Provide the [X, Y] coordinate of the cell's center where the given text is located.  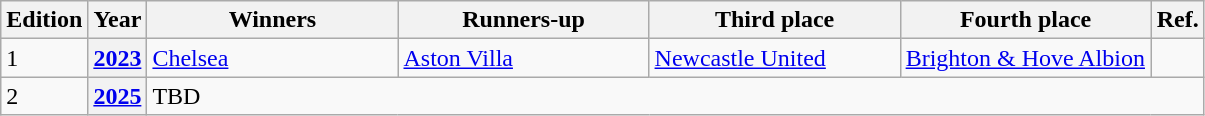
Year [118, 20]
TBD [676, 96]
2023 [118, 58]
2025 [118, 96]
Fourth place [1026, 20]
Ref. [1178, 20]
Third place [774, 20]
Winners [272, 20]
Newcastle United [774, 58]
Brighton & Hove Albion [1026, 58]
1 [44, 58]
Edition [44, 20]
Chelsea [272, 58]
Aston Villa [524, 58]
2 [44, 96]
Runners-up [524, 20]
